Determine the [x, y] coordinate at the center of the cell enclosing the given text.  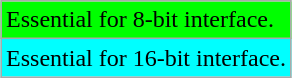
Essential for 16-bit interface. [146, 58]
Essential for 8-bit interface. [146, 20]
